Extract the [x, y] coordinate from the center of the cell holding the provided text.  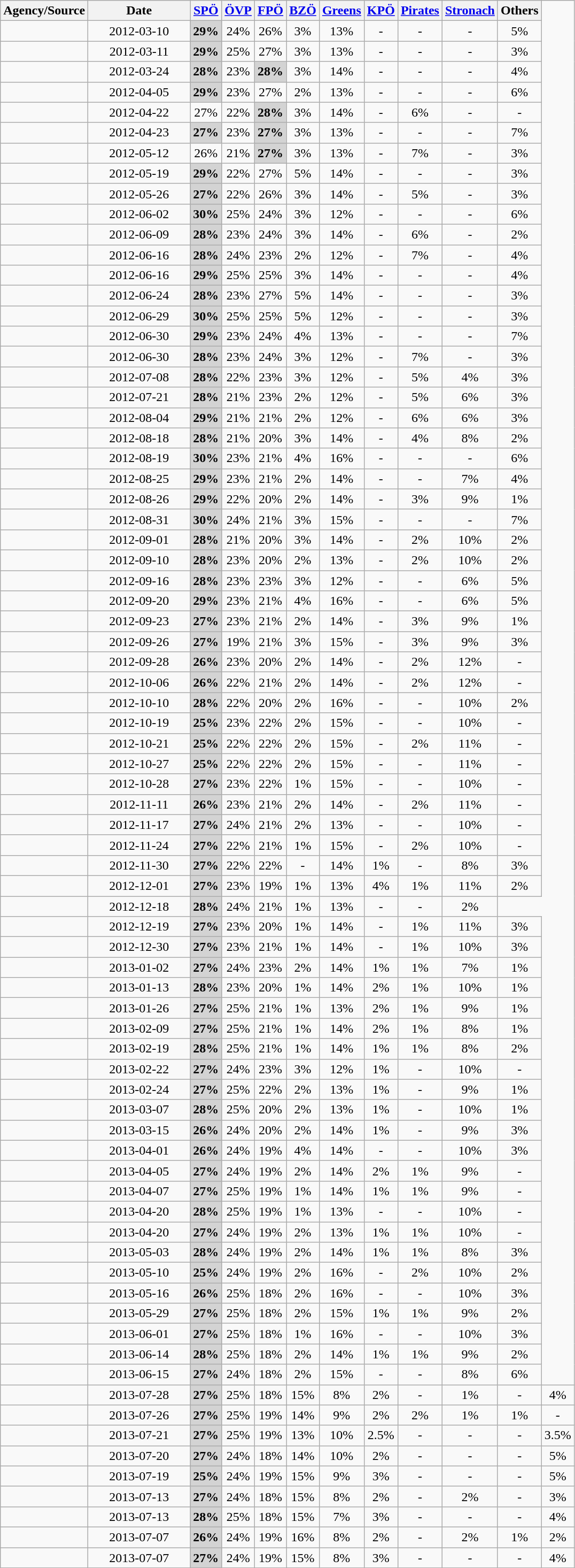
2012-10-21 [139, 743]
Agency/Source [44, 11]
3.5% [558, 1435]
2013-07-20 [139, 1456]
2013-04-05 [139, 1171]
FPÖ [270, 11]
2012-09-01 [139, 540]
2013-06-15 [139, 1374]
Stronach [470, 11]
2013-04-01 [139, 1150]
2012-12-18 [139, 906]
Others [519, 11]
SPÖ [206, 11]
2012-03-10 [139, 31]
2012-05-19 [139, 173]
2012-10-10 [139, 703]
2012-09-28 [139, 662]
2012-12-19 [139, 927]
2013-02-19 [139, 1049]
ÖVP [238, 11]
2012-08-18 [139, 438]
2012-11-17 [139, 825]
2013-02-22 [139, 1069]
2012-09-23 [139, 621]
2012-10-27 [139, 764]
KPÖ [380, 11]
2012-04-23 [139, 133]
2012-07-21 [139, 397]
2012-06-09 [139, 234]
2013-05-10 [139, 1273]
2013-04-07 [139, 1191]
2012-06-24 [139, 296]
2012-09-16 [139, 580]
2012-06-02 [139, 214]
2012-08-19 [139, 458]
2012-11-30 [139, 865]
2013-05-16 [139, 1293]
2012-12-30 [139, 947]
2013-07-21 [139, 1435]
2012-09-26 [139, 642]
2013-06-01 [139, 1334]
2012-09-10 [139, 560]
2012-09-20 [139, 601]
2013-01-02 [139, 967]
2012-11-11 [139, 804]
2012-03-11 [139, 51]
Greens [341, 11]
2013-02-09 [139, 1028]
2013-07-28 [139, 1395]
2012-05-12 [139, 153]
Date [139, 11]
2013-01-26 [139, 1008]
2013-03-15 [139, 1130]
2012-10-19 [139, 723]
2013-05-03 [139, 1252]
2012-05-26 [139, 194]
2012-07-08 [139, 377]
2012-08-26 [139, 499]
2013-06-14 [139, 1354]
2013-05-29 [139, 1313]
2.5% [380, 1435]
2012-08-25 [139, 479]
2012-04-05 [139, 92]
2012-04-22 [139, 112]
2012-11-24 [139, 845]
Pirates [420, 11]
2012-12-01 [139, 886]
2013-07-19 [139, 1476]
2012-08-31 [139, 519]
2013-02-24 [139, 1089]
2012-08-04 [139, 418]
2013-01-13 [139, 988]
2012-10-06 [139, 682]
2013-03-07 [139, 1110]
2013-07-26 [139, 1415]
BZÖ [303, 11]
2012-06-29 [139, 316]
2012-10-28 [139, 784]
2012-03-24 [139, 72]
